Find where the given text appears and provide that cell's center as [X, Y] coordinate. 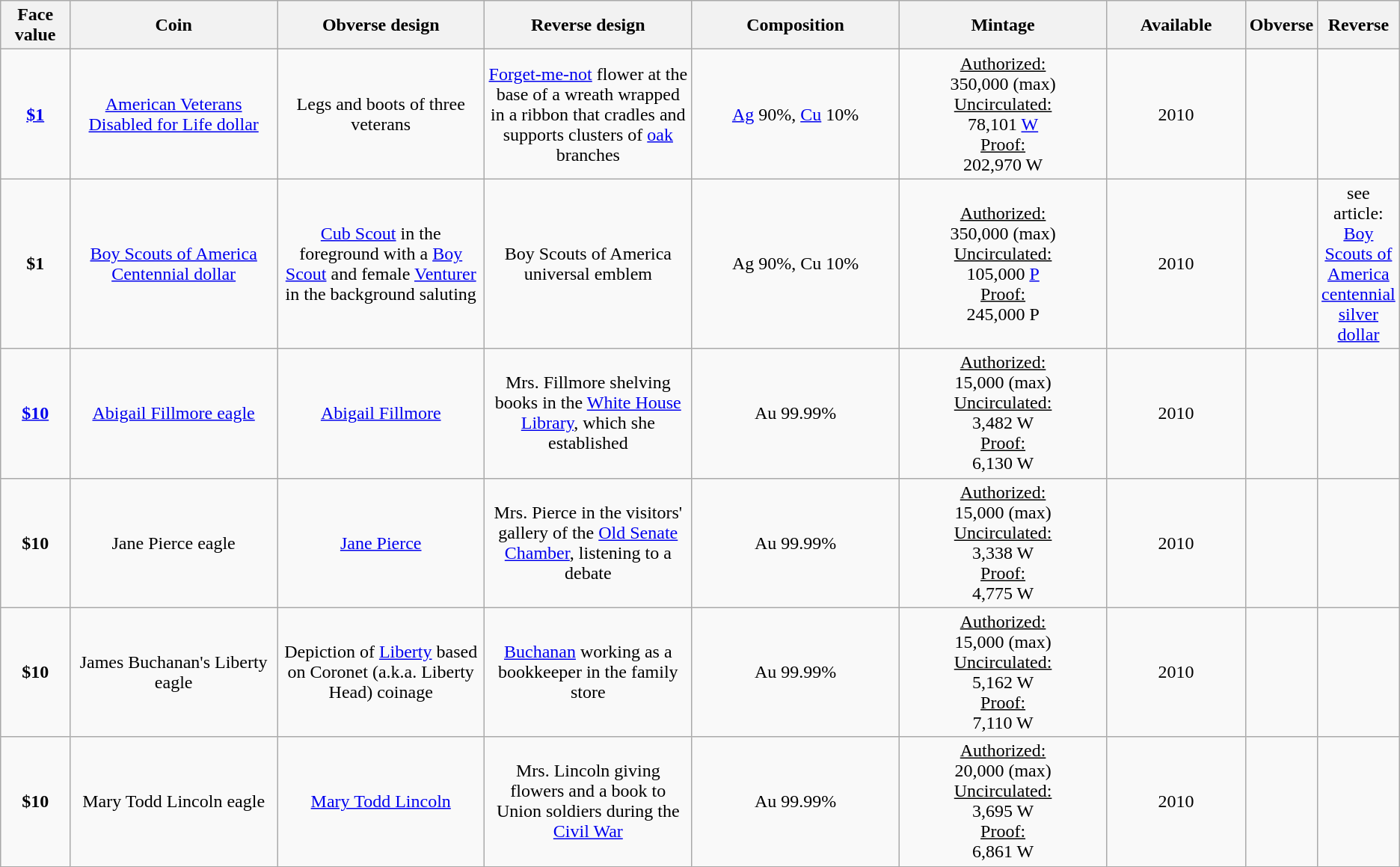
Obverse design [381, 25]
Mary Todd Lincoln eagle [174, 802]
Face value [36, 25]
Buchanan working as a bookkeeper in the family store [588, 672]
Authorized:350,000 (max)Uncirculated:105,000 PProof:245,000 P [1003, 263]
Abigail Fillmore eagle [174, 413]
Jane Pierce [381, 543]
Legs and boots of three veterans [381, 114]
James Buchanan's Liberty eagle [174, 672]
Authorized:15,000 (max)Uncirculated:3,482 WProof:6,130 W [1003, 413]
Depiction of Liberty based on Coronet (a.k.a. Liberty Head) coinage [381, 672]
Mrs. Fillmore shelving books in the White House Library, which she established [588, 413]
Obverse [1281, 25]
Abigail Fillmore [381, 413]
Authorized:350,000 (max)Uncirculated:78,101 WProof:202,970 W [1003, 114]
Boy Scouts of America universal emblem [588, 263]
Cub Scout in the foreground with a Boy Scout and female Venturer in the background saluting [381, 263]
Reverse design [588, 25]
Boy Scouts of America Centennial dollar [174, 263]
Authorized:20,000 (max)Uncirculated:3,695 WProof:6,861 W [1003, 802]
Composition [796, 25]
Coin [174, 25]
Forget-me-not flower at the base of a wreath wrapped in a ribbon that cradles and supports clusters of oak branches [588, 114]
Mrs. Lincoln giving flowers and a book to Union soldiers during the Civil War [588, 802]
Authorized:15,000 (max)Uncirculated:5,162 WProof:7,110 W [1003, 672]
Authorized:15,000 (max)Uncirculated:3,338 WProof:4,775 W [1003, 543]
American Veterans Disabled for Life dollar [174, 114]
Mrs. Pierce in the visitors' gallery of the Old Senate Chamber, listening to a debate [588, 543]
Available [1176, 25]
Reverse [1359, 25]
Mintage [1003, 25]
see article: Boy Scouts of America centennial silver dollar [1359, 263]
Jane Pierce eagle [174, 543]
Mary Todd Lincoln [381, 802]
